Provide the [X, Y] coordinate of the cell's center where the given text is located.  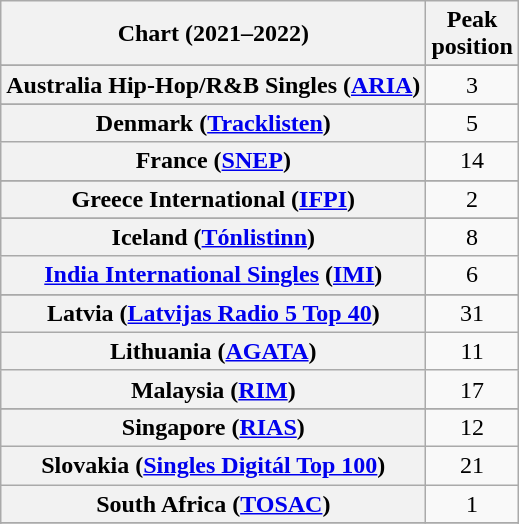
Peakposition [472, 34]
17 [472, 389]
Malaysia (RIM) [214, 389]
Australia Hip-Hop/R&B Singles (ARIA) [214, 85]
2 [472, 199]
14 [472, 161]
31 [472, 313]
Slovakia (Singles Digitál Top 100) [214, 465]
Latvia (Latvijas Radio 5 Top 40) [214, 313]
1 [472, 503]
Denmark (Tracklisten) [214, 123]
France (SNEP) [214, 161]
South Africa (TOSAC) [214, 503]
Greece International (IFPI) [214, 199]
21 [472, 465]
11 [472, 351]
Chart (2021–2022) [214, 34]
Iceland (Tónlistinn) [214, 237]
8 [472, 237]
India International Singles (IMI) [214, 275]
12 [472, 427]
Lithuania (AGATA) [214, 351]
Singapore (RIAS) [214, 427]
5 [472, 123]
6 [472, 275]
3 [472, 85]
